Locate the cell with the specified text and output its (X, Y) center coordinate. 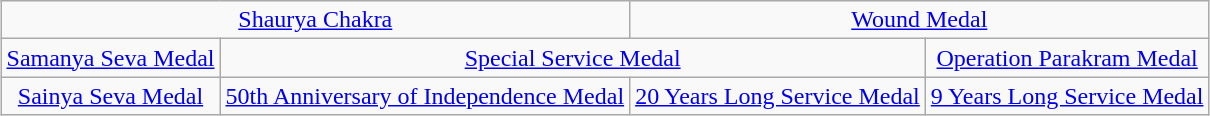
Special Service Medal (572, 58)
Wound Medal (920, 20)
Operation Parakram Medal (1067, 58)
Sainya Seva Medal (110, 96)
20 Years Long Service Medal (778, 96)
Samanya Seva Medal (110, 58)
Shaurya Chakra (316, 20)
9 Years Long Service Medal (1067, 96)
50th Anniversary of Independence Medal (425, 96)
